Capture the cell that displays the provided text and extract its [X, Y] central coordinate. 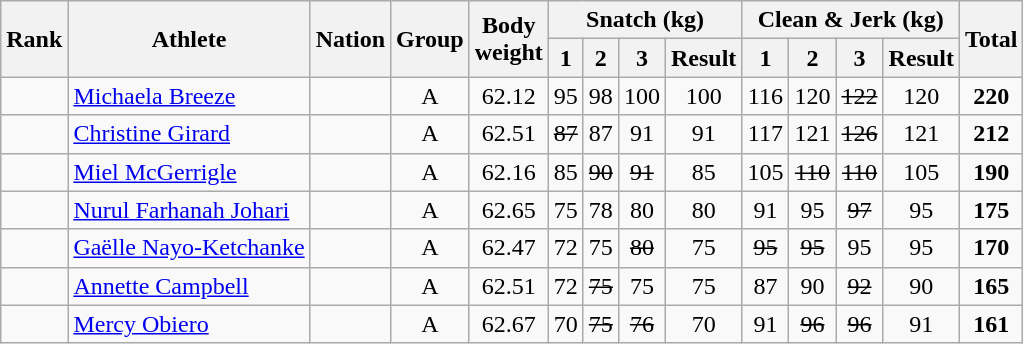
97 [860, 210]
126 [860, 134]
Rank [34, 39]
161 [991, 324]
62.67 [508, 324]
Snatch (kg) [645, 20]
Clean & Jerk (kg) [851, 20]
Group [430, 39]
62.12 [508, 96]
Miel McGerrigle [189, 172]
Michaela Breeze [189, 96]
62.65 [508, 210]
117 [766, 134]
Christine Girard [189, 134]
62.16 [508, 172]
190 [991, 172]
175 [991, 210]
165 [991, 286]
220 [991, 96]
Athlete [189, 39]
Annette Campbell [189, 286]
Total [991, 39]
Nurul Farhanah Johari [189, 210]
Gaëlle Nayo-Ketchanke [189, 248]
78 [600, 210]
Bodyweight [508, 39]
92 [860, 286]
116 [766, 96]
98 [600, 96]
212 [991, 134]
Nation [350, 39]
122 [860, 96]
170 [991, 248]
62.47 [508, 248]
Mercy Obiero [189, 324]
76 [642, 324]
